Determine the (x, y) coordinate at the center of the cell enclosing the given text.  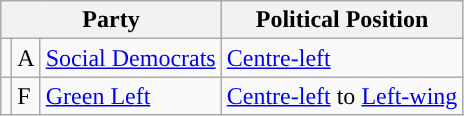
Green Left (130, 96)
Centre-left to Left-wing (342, 96)
A (26, 58)
Political Position (342, 20)
Centre-left (342, 58)
F (26, 96)
Social Democrats (130, 58)
Party (111, 20)
